Return the (X, Y) coordinate for the center point of the cell that contains the specified text.  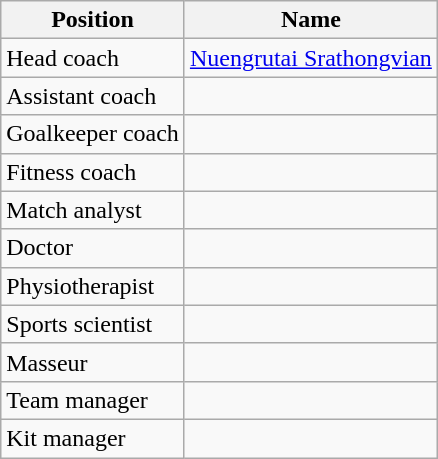
Sports scientist (93, 324)
Team manager (93, 400)
Position (93, 20)
Physiotherapist (93, 286)
Doctor (93, 248)
Kit manager (93, 438)
Match analyst (93, 210)
Name (310, 20)
Goalkeeper coach (93, 134)
Nuengrutai Srathongvian (310, 58)
Assistant coach (93, 96)
Masseur (93, 362)
Fitness coach (93, 172)
Head coach (93, 58)
